Pinpoint the cell where the given text exists, returning its [x, y] midpoint coordinate. 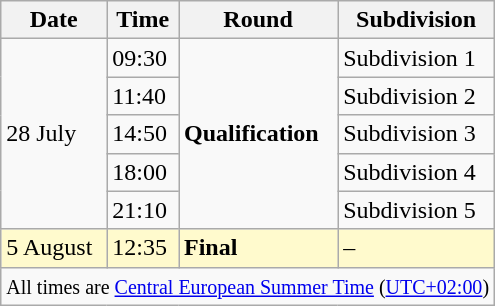
12:35 [143, 248]
Time [143, 20]
Final [258, 248]
14:50 [143, 134]
Round [258, 20]
11:40 [143, 96]
All times are Central European Summer Time (UTC+02:00) [248, 286]
18:00 [143, 172]
09:30 [143, 58]
21:10 [143, 210]
Subdivision 4 [416, 172]
– [416, 248]
Subdivision 5 [416, 210]
Date [54, 20]
Qualification [258, 134]
28 July [54, 134]
Subdivision 2 [416, 96]
5 August [54, 248]
Subdivision [416, 20]
Subdivision 1 [416, 58]
Subdivision 3 [416, 134]
